Determine the (X, Y) coordinate at the center of the cell enclosing the given text.  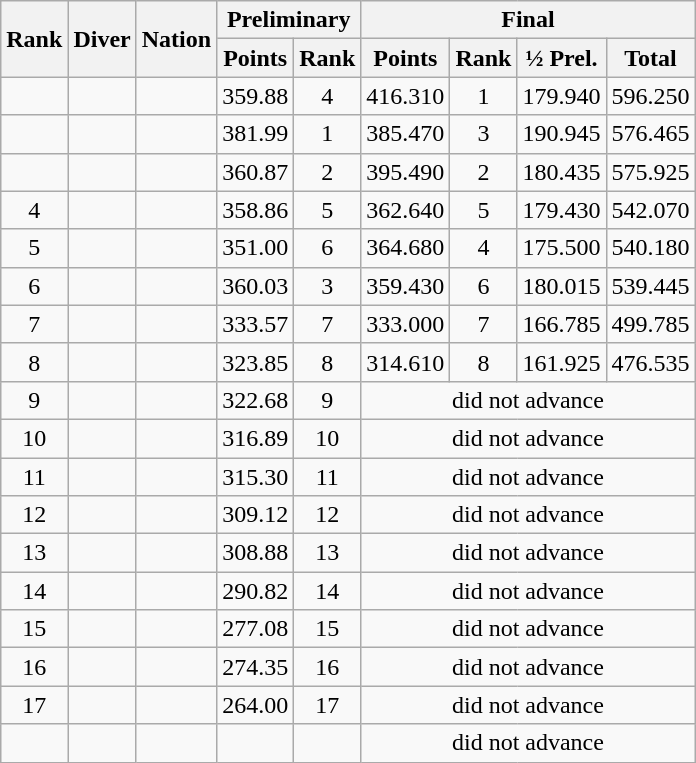
358.86 (256, 210)
Nation (176, 39)
576.465 (650, 134)
322.68 (256, 400)
161.925 (562, 362)
381.99 (256, 134)
274.35 (256, 667)
364.680 (406, 248)
190.945 (562, 134)
539.445 (650, 286)
179.430 (562, 210)
542.070 (650, 210)
575.925 (650, 172)
Final (528, 20)
360.03 (256, 286)
395.490 (406, 172)
540.180 (650, 248)
180.015 (562, 286)
½ Prel. (562, 58)
Total (650, 58)
333.57 (256, 324)
315.30 (256, 477)
264.00 (256, 705)
308.88 (256, 553)
323.85 (256, 362)
277.08 (256, 629)
309.12 (256, 515)
314.610 (406, 362)
416.310 (406, 96)
385.470 (406, 134)
362.640 (406, 210)
180.435 (562, 172)
175.500 (562, 248)
290.82 (256, 591)
Preliminary (289, 20)
166.785 (562, 324)
351.00 (256, 248)
Diver (102, 39)
476.535 (650, 362)
360.87 (256, 172)
596.250 (650, 96)
499.785 (650, 324)
359.88 (256, 96)
316.89 (256, 438)
179.940 (562, 96)
333.000 (406, 324)
359.430 (406, 286)
